Extract the (x, y) coordinate from the center of the cell holding the provided text.  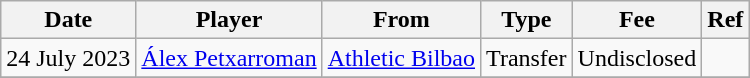
Player (229, 20)
Type (527, 20)
24 July 2023 (68, 58)
Undisclosed (637, 58)
Fee (637, 20)
Transfer (527, 58)
Date (68, 20)
Ref (726, 20)
From (401, 20)
Álex Petxarroman (229, 58)
Athletic Bilbao (401, 58)
